Return [X, Y] of the center of cell containing provided text 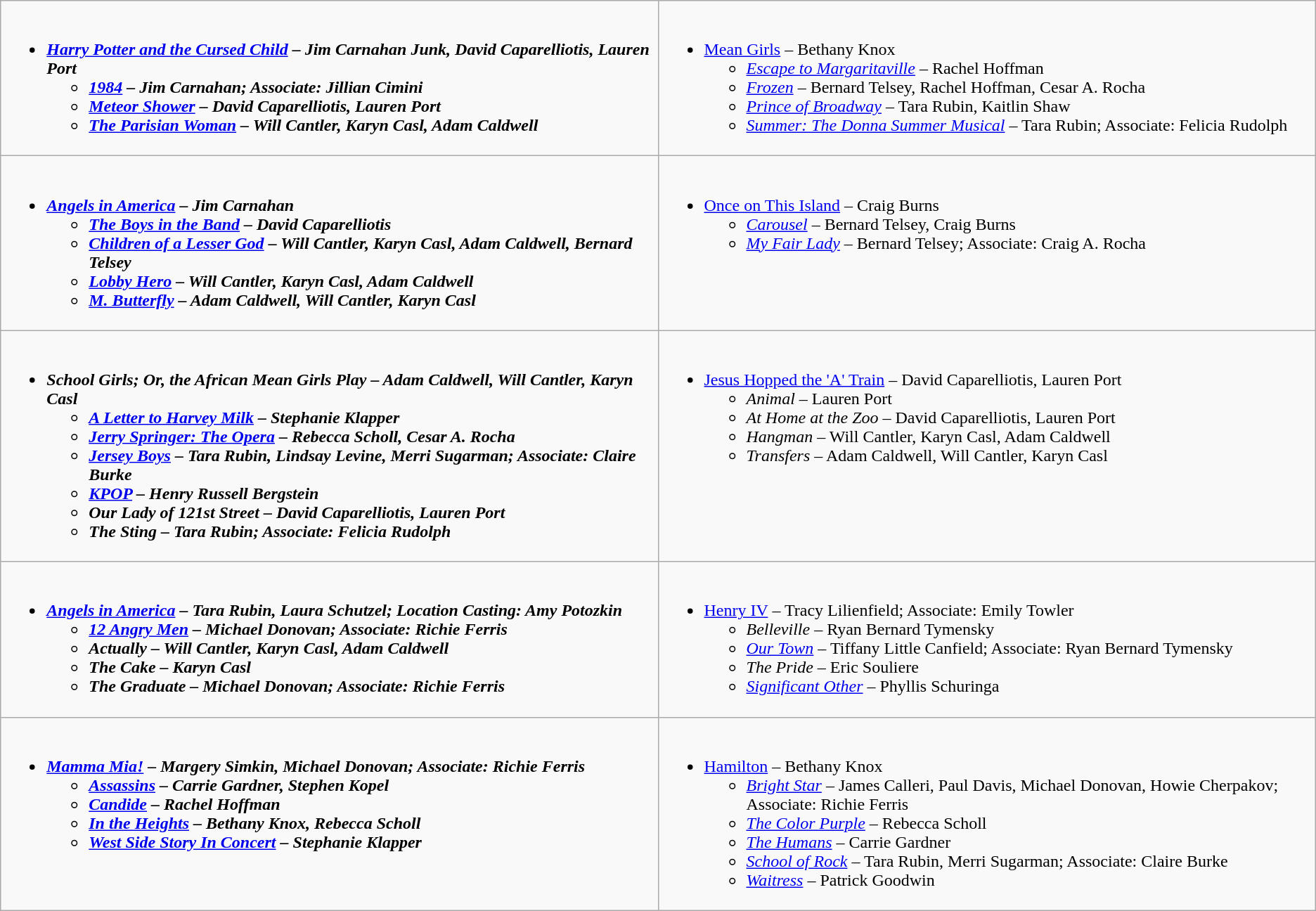
Once on This Island – Craig BurnsCarousel – Bernard Telsey, Craig BurnsMy Fair Lady – Bernard Telsey; Associate: Craig A. Rocha [987, 243]
